Detect which cell encompasses the target text, then output its (X, Y) center coordinate. 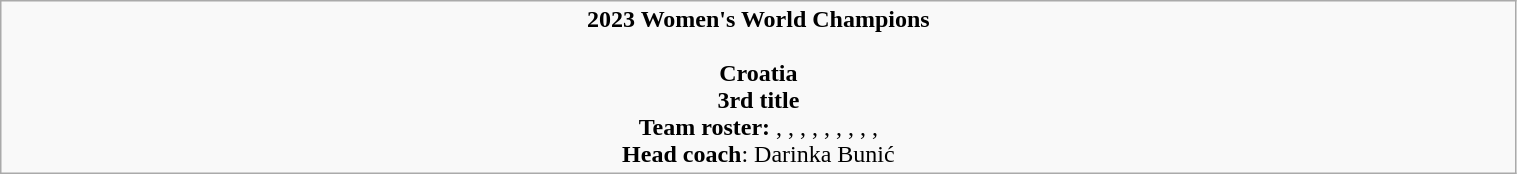
2023 Women's World ChampionsCroatia3rd titleTeam roster: , , , , , , , , , Head coach: Darinka Bunić (758, 88)
